Detect which cell encompasses the target text, then output its [x, y] center coordinate. 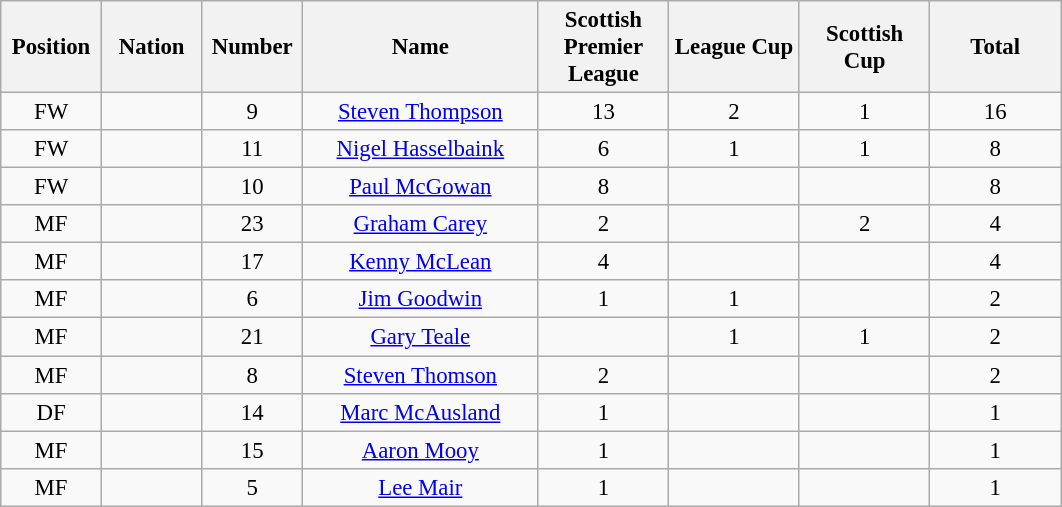
Nation [152, 47]
17 [252, 262]
Paul McGowan [421, 187]
14 [252, 412]
Jim Goodwin [421, 299]
Marc McAusland [421, 412]
11 [252, 149]
Position [52, 47]
Nigel Hasselbaink [421, 149]
Graham Carey [421, 224]
League Cup [734, 47]
Lee Mair [421, 487]
Steven Thomson [421, 375]
Aaron Mooy [421, 450]
Name [421, 47]
DF [52, 412]
Scottish Premier League [604, 47]
5 [252, 487]
Scottish Cup [864, 47]
Steven Thompson [421, 112]
Total [996, 47]
Kenny McLean [421, 262]
13 [604, 112]
16 [996, 112]
15 [252, 450]
10 [252, 187]
Gary Teale [421, 337]
Number [252, 47]
9 [252, 112]
21 [252, 337]
23 [252, 224]
